Locate the cell with the specified text and output its (X, Y) center coordinate. 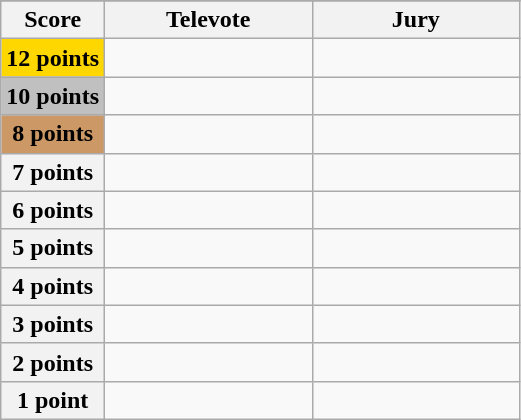
Jury (416, 20)
3 points (53, 324)
2 points (53, 362)
7 points (53, 172)
1 point (53, 400)
8 points (53, 134)
6 points (53, 210)
12 points (53, 58)
5 points (53, 248)
10 points (53, 96)
Televote (209, 20)
Score (53, 20)
4 points (53, 286)
